Return [X, Y] of the center of cell containing provided text 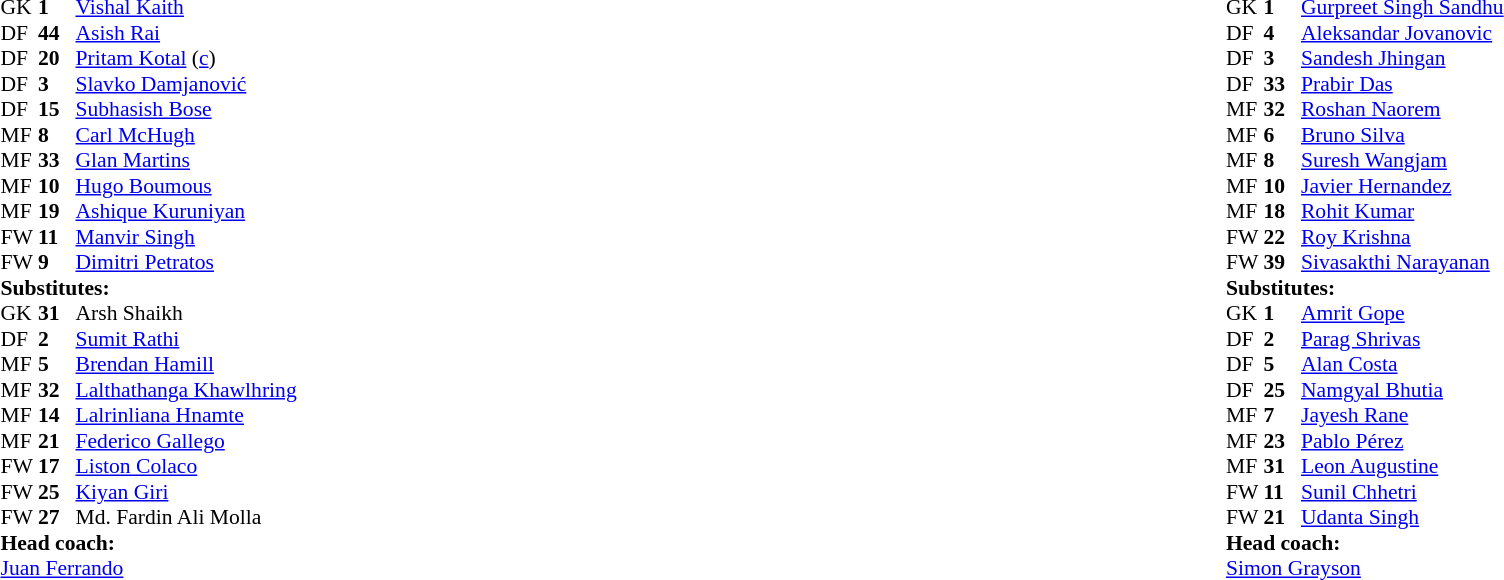
18 [1282, 211]
Alan Costa [1402, 365]
4 [1282, 33]
Namgyal Bhutia [1402, 390]
Leon Augustine [1402, 467]
Kiyan Giri [186, 492]
Sandesh Jhingan [1402, 59]
Roshan Naorem [1402, 109]
19 [57, 211]
Slavko Damjanović [186, 84]
1 [1282, 313]
9 [57, 263]
Roy Krishna [1402, 237]
Subhasish Bose [186, 109]
Brendan Hamill [186, 365]
Aleksandar Jovanovic [1402, 33]
15 [57, 109]
Javier Hernandez [1402, 186]
23 [1282, 441]
Bruno Silva [1402, 135]
Arsh Shaikh [186, 313]
Rohit Kumar [1402, 211]
Liston Colaco [186, 467]
39 [1282, 263]
Manvir Singh [186, 237]
27 [57, 517]
17 [57, 467]
Sunil Chhetri [1402, 492]
Pablo Pérez [1402, 441]
Ashique Kuruniyan [186, 211]
44 [57, 33]
Hugo Boumous [186, 186]
Lalrinliana Hnamte [186, 415]
Amrit Gope [1402, 313]
Pritam Kotal (c) [186, 59]
Lalthathanga Khawlhring [186, 390]
22 [1282, 237]
Prabir Das [1402, 84]
Jayesh Rane [1402, 415]
Sivasakthi Narayanan [1402, 263]
Parag Shrivas [1402, 339]
Suresh Wangjam [1402, 161]
Sumit Rathi [186, 339]
Federico Gallego [186, 441]
Dimitri Petratos [186, 263]
Md. Fardin Ali Molla [186, 517]
Carl McHugh [186, 135]
7 [1282, 415]
6 [1282, 135]
14 [57, 415]
Udanta Singh [1402, 517]
Asish Rai [186, 33]
20 [57, 59]
Glan Martins [186, 161]
